Return the (x, y) coordinate for the center point of the cell that contains the specified text.  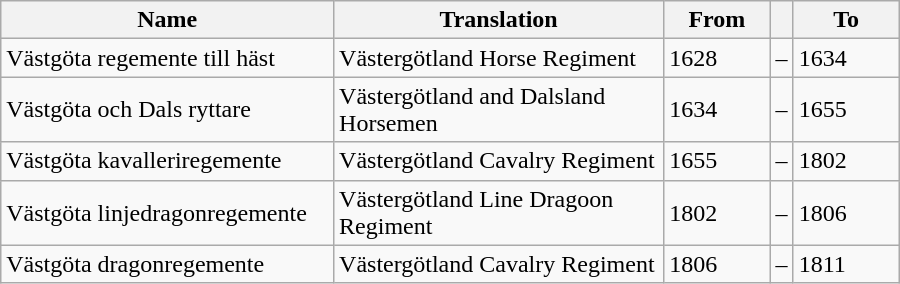
Västergötland and Dalsland Horsemen (499, 110)
Västgöta dragonregemente (168, 264)
Västergötland Horse Regiment (499, 58)
Västgöta linjedragonregemente (168, 212)
Name (168, 20)
Translation (499, 20)
Västergötland Line Dragoon Regiment (499, 212)
Västgöta regemente till häst (168, 58)
1628 (717, 58)
From (717, 20)
Västgöta kavalleriregemente (168, 161)
To (846, 20)
1811 (846, 264)
Västgöta och Dals ryttare (168, 110)
